For the text-containing cell, return its midpoint in (x, y) coordinate format. 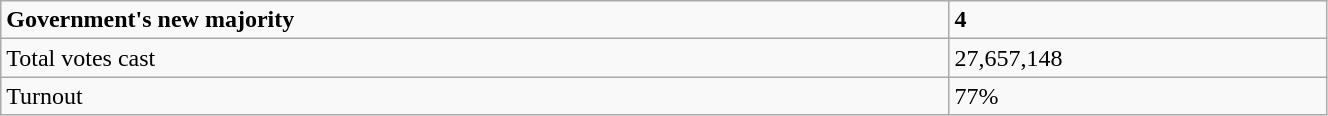
Government's new majority (475, 20)
27,657,148 (1138, 58)
4 (1138, 20)
Total votes cast (475, 58)
77% (1138, 96)
Turnout (475, 96)
